Capture the cell that displays the provided text and extract its (X, Y) central coordinate. 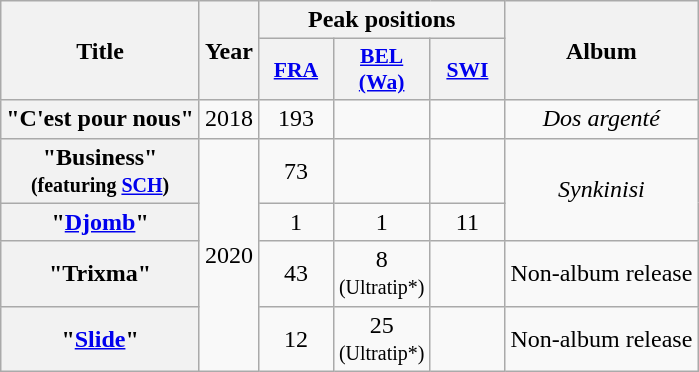
8(Ultratip*) (382, 274)
Album (602, 50)
FRA (296, 70)
BEL (Wa) (382, 70)
2018 (228, 119)
Synkinisi (602, 190)
11 (468, 222)
Peak positions (381, 20)
"C'est pour nous" (100, 119)
Title (100, 50)
Dos argenté (602, 119)
43 (296, 274)
"Slide" (100, 338)
SWI (468, 70)
"Djomb" (100, 222)
73 (296, 170)
193 (296, 119)
"Business"(featuring SCH) (100, 170)
25(Ultratip*) (382, 338)
"Trixma" (100, 274)
2020 (228, 254)
Year (228, 50)
12 (296, 338)
